From the cell containing the given text, extract its center point as [x, y] coordinate. 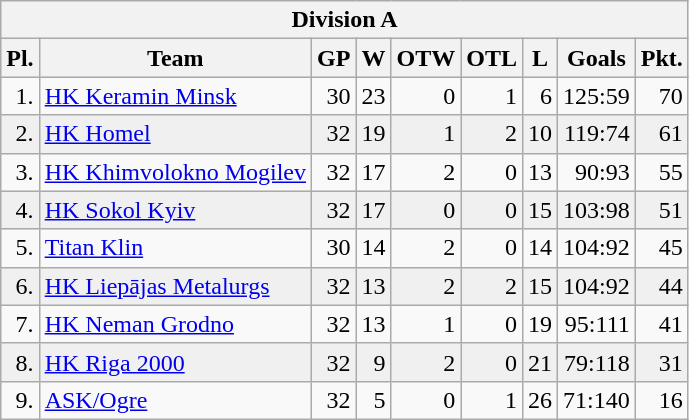
5 [374, 400]
W [374, 58]
1. [20, 96]
125:59 [597, 96]
HK Riga 2000 [175, 362]
HK Homel [175, 134]
5. [20, 248]
Team [175, 58]
7. [20, 324]
9. [20, 400]
Division A [345, 20]
55 [662, 172]
16 [662, 400]
Pl. [20, 58]
6 [540, 96]
3. [20, 172]
OTL [492, 58]
Goals [597, 58]
10 [540, 134]
79:118 [597, 362]
Pkt. [662, 58]
9 [374, 362]
HK Khimvolokno Mogilev [175, 172]
71:140 [597, 400]
HK Liepājas Metalurgs [175, 286]
L [540, 58]
23 [374, 96]
OTW [426, 58]
31 [662, 362]
ASK/Ogre [175, 400]
41 [662, 324]
HK Neman Grodno [175, 324]
8. [20, 362]
GP [334, 58]
90:93 [597, 172]
51 [662, 210]
21 [540, 362]
26 [540, 400]
119:74 [597, 134]
6. [20, 286]
95:111 [597, 324]
61 [662, 134]
4. [20, 210]
45 [662, 248]
2. [20, 134]
44 [662, 286]
103:98 [597, 210]
HK Keramin Minsk [175, 96]
HK Sokol Kyiv [175, 210]
Titan Klin [175, 248]
70 [662, 96]
